Capture the cell that displays the provided text and extract its [X, Y] central coordinate. 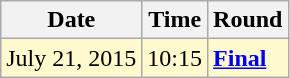
Date [72, 20]
10:15 [175, 58]
Time [175, 20]
Final [248, 58]
July 21, 2015 [72, 58]
Round [248, 20]
